Return the [x, y] coordinate for the center point of the cell that contains the specified text.  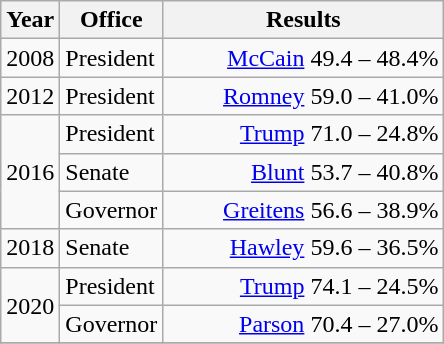
Trump 74.1 – 24.5% [304, 286]
Parson 70.4 – 27.0% [304, 324]
Office [112, 20]
Results [304, 20]
2018 [30, 248]
Blunt 53.7 – 40.8% [304, 172]
Hawley 59.6 – 36.5% [304, 248]
2016 [30, 172]
2020 [30, 305]
2008 [30, 58]
2012 [30, 96]
Year [30, 20]
Romney 59.0 – 41.0% [304, 96]
Greitens 56.6 – 38.9% [304, 210]
McCain 49.4 – 48.4% [304, 58]
Trump 71.0 – 24.8% [304, 134]
